Capture the cell that displays the provided text and extract its (X, Y) central coordinate. 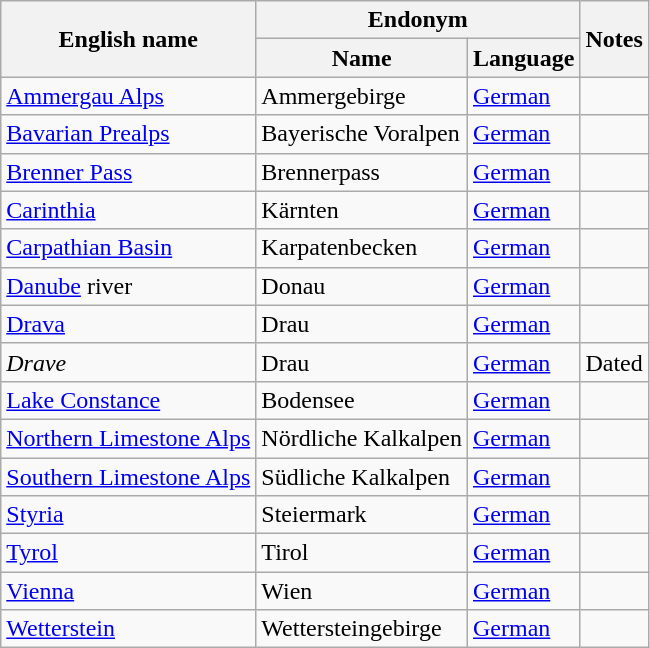
Carinthia (128, 210)
Wetterstein (128, 629)
Ammergebirge (362, 96)
Notes (614, 39)
Vienna (128, 591)
Name (362, 58)
Kärnten (362, 210)
English name (128, 39)
Tirol (362, 553)
Karpatenbecken (362, 248)
Southern Limestone Alps (128, 477)
Styria (128, 515)
Südliche Kalkalpen (362, 477)
Lake Constance (128, 400)
Drave (128, 362)
Endonym (418, 20)
Wettersteingebirge (362, 629)
Carpathian Basin (128, 248)
Brennerpass (362, 172)
Nördliche Kalkalpen (362, 438)
Language (523, 58)
Donau (362, 286)
Northern Limestone Alps (128, 438)
Bayerische Voralpen (362, 134)
Wien (362, 591)
Bavarian Prealps (128, 134)
Ammergau Alps (128, 96)
Danube river (128, 286)
Tyrol (128, 553)
Dated (614, 362)
Brenner Pass (128, 172)
Drava (128, 324)
Steiermark (362, 515)
Bodensee (362, 400)
